Locate the cell with the specified text and output its (X, Y) center coordinate. 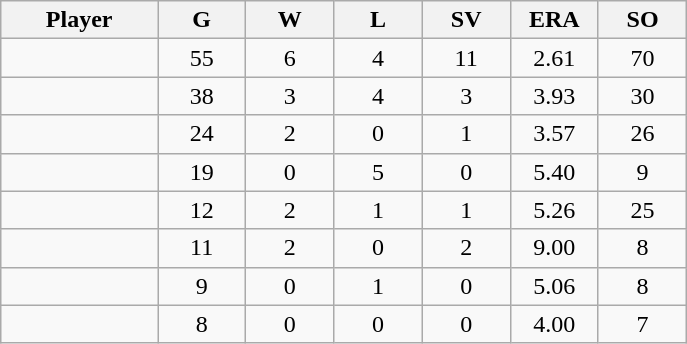
SV (466, 20)
30 (642, 96)
5 (378, 172)
7 (642, 324)
L (378, 20)
5.06 (554, 286)
5.40 (554, 172)
6 (290, 58)
25 (642, 210)
SO (642, 20)
2.61 (554, 58)
55 (202, 58)
4.00 (554, 324)
24 (202, 134)
26 (642, 134)
ERA (554, 20)
38 (202, 96)
9.00 (554, 248)
70 (642, 58)
G (202, 20)
W (290, 20)
3.57 (554, 134)
3.93 (554, 96)
12 (202, 210)
5.26 (554, 210)
19 (202, 172)
Player (80, 20)
